Capture the cell that displays the provided text and extract its [X, Y] central coordinate. 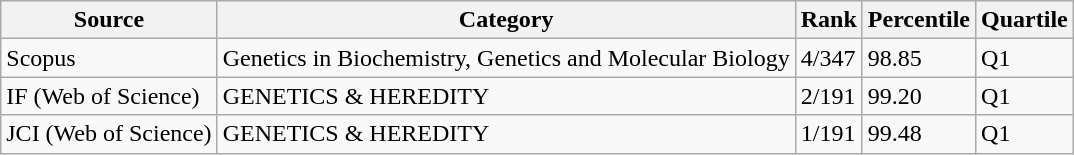
Percentile [918, 20]
1/191 [828, 134]
4/347 [828, 58]
99.20 [918, 96]
IF (Web of Science) [109, 96]
Genetics in Biochemistry, Genetics and Molecular Biology [506, 58]
98.85 [918, 58]
Category [506, 20]
Scopus [109, 58]
Rank [828, 20]
Quartile [1025, 20]
Source [109, 20]
JCI (Web of Science) [109, 134]
2/191 [828, 96]
99.48 [918, 134]
